Locate the cell with the specified text and output its [X, Y] center coordinate. 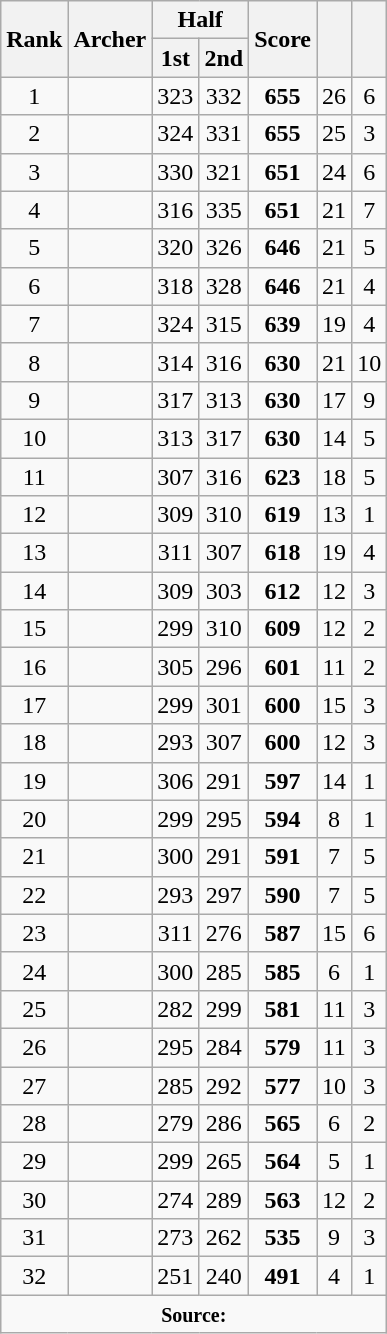
581 [283, 1009]
331 [224, 134]
315 [224, 324]
639 [283, 324]
565 [283, 1124]
594 [283, 819]
31 [34, 1238]
323 [176, 96]
601 [283, 667]
535 [283, 1238]
Half [200, 20]
279 [176, 1124]
318 [176, 286]
23 [34, 933]
297 [224, 895]
618 [283, 553]
282 [176, 1009]
577 [283, 1085]
591 [283, 857]
273 [176, 1238]
301 [224, 705]
Source: [194, 1314]
22 [34, 895]
326 [224, 248]
579 [283, 1047]
328 [224, 286]
274 [176, 1200]
1st [176, 58]
587 [283, 933]
16 [34, 667]
303 [224, 591]
335 [224, 210]
289 [224, 1200]
20 [34, 819]
563 [283, 1200]
265 [224, 1162]
284 [224, 1047]
320 [176, 248]
609 [283, 629]
330 [176, 172]
585 [283, 971]
612 [283, 591]
32 [34, 1276]
332 [224, 96]
29 [34, 1162]
623 [283, 477]
321 [224, 172]
590 [283, 895]
306 [176, 781]
2nd [224, 58]
491 [283, 1276]
251 [176, 1276]
28 [34, 1124]
30 [34, 1200]
292 [224, 1085]
Rank [34, 39]
296 [224, 667]
Archer [110, 39]
240 [224, 1276]
619 [283, 515]
27 [34, 1085]
305 [176, 667]
564 [283, 1162]
314 [176, 362]
597 [283, 781]
286 [224, 1124]
276 [224, 933]
Score [283, 39]
262 [224, 1238]
